Determine the (x, y) coordinate at the center of the cell enclosing the given text.  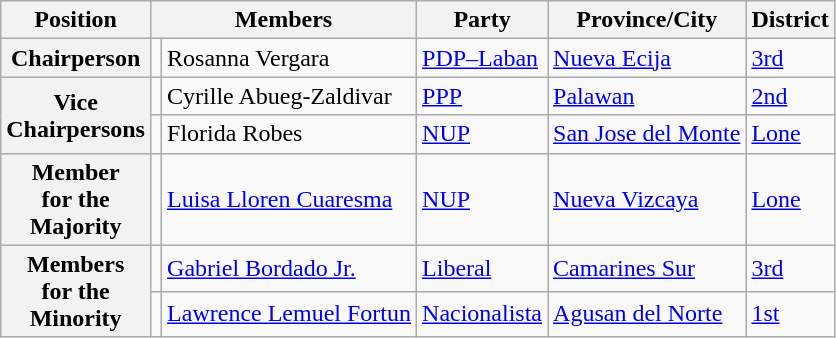
Nacionalista (482, 314)
San Jose del Monte (647, 134)
Gabriel Bordado Jr. (290, 268)
Liberal (482, 268)
Party (482, 20)
Members (283, 20)
Nueva Ecija (647, 58)
1st (790, 314)
Agusan del Norte (647, 314)
Chairperson (76, 58)
PDP–Laban (482, 58)
2nd (790, 96)
Membersfor theMinority (76, 291)
Nueva Vizcaya (647, 199)
Position (76, 20)
District (790, 20)
Lawrence Lemuel Fortun (290, 314)
Memberfor theMajority (76, 199)
Rosanna Vergara (290, 58)
Camarines Sur (647, 268)
Province/City (647, 20)
Palawan (647, 96)
Cyrille Abueg-Zaldivar (290, 96)
Luisa Lloren Cuaresma (290, 199)
Florida Robes (290, 134)
ViceChairpersons (76, 115)
PPP (482, 96)
